Locate the cell with the specified text and output its (x, y) center coordinate. 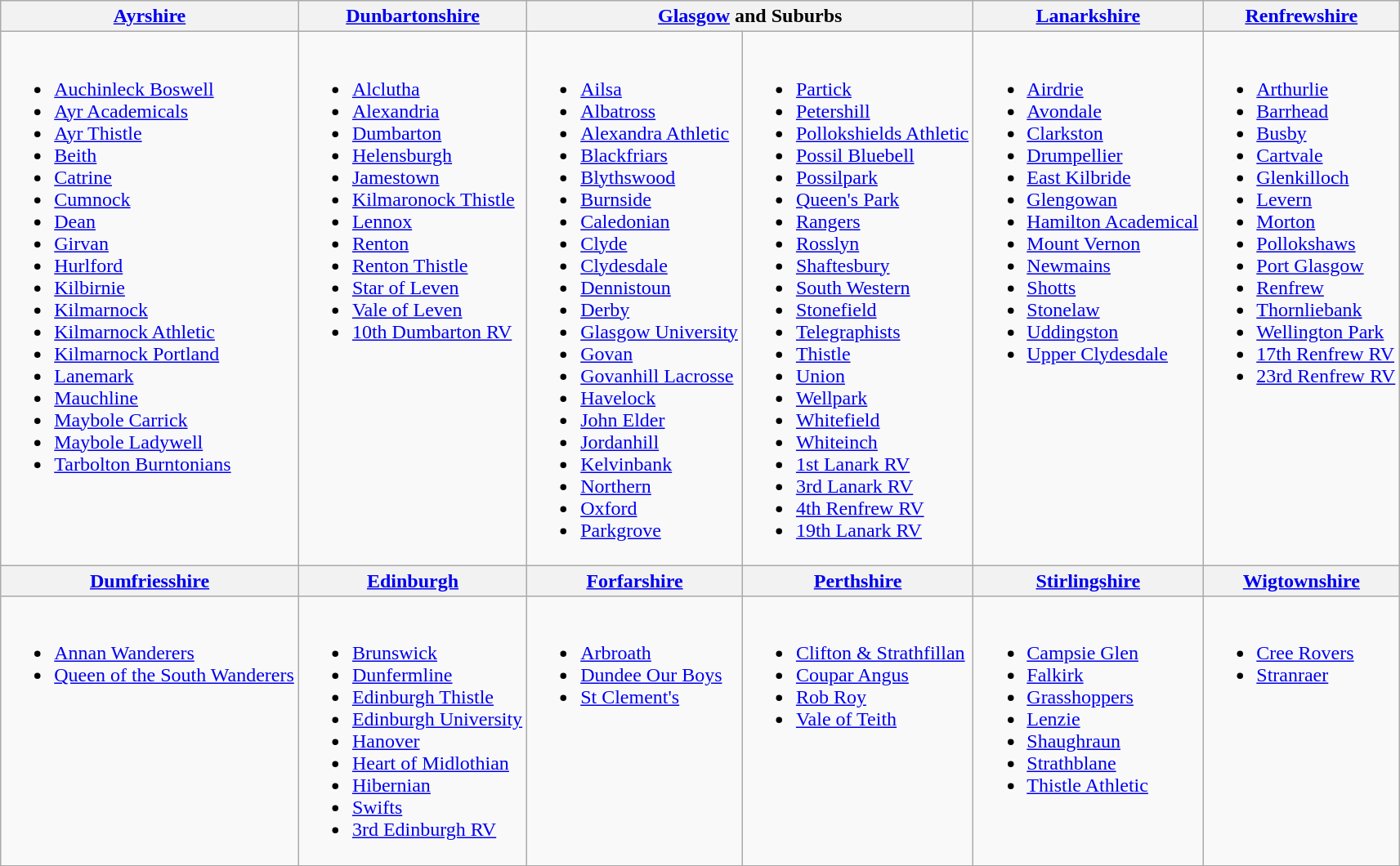
Renfrewshire (1301, 16)
Perthshire (857, 581)
ArthurlieBarrheadBusbyCartvaleGlenkillochLevernMortonPollokshawsPort GlasgowRenfrewThornliebankWellington Park17th Renfrew RV23rd Renfrew RV (1301, 299)
Stirlingshire (1089, 581)
Forfarshire (635, 581)
Edinburgh (412, 581)
Dumfriesshire (150, 581)
Wigtownshire (1301, 581)
BrunswickDunfermlineEdinburgh ThistleEdinburgh UniversityHanoverHeart of MidlothianHibernianSwifts3rd Edinburgh RV (412, 730)
Campsie GlenFalkirkGrasshoppersLenzieShaughraunStrathblaneThistle Athletic (1089, 730)
AirdrieAvondaleClarkstonDrumpellierEast KilbrideGlengowanHamilton AcademicalMount VernonNewmainsShottsStonelawUddingstonUpper Clydesdale (1089, 299)
Clifton & StrathfillanCoupar AngusRob RoyVale of Teith (857, 730)
AlcluthaAlexandriaDumbartonHelensburghJamestownKilmaronock ThistleLennoxRentonRenton ThistleStar of LevenVale of Leven10th Dumbarton RV (412, 299)
Cree RoversStranraer (1301, 730)
ArbroathDundee Our BoysSt Clement's (635, 730)
Annan WanderersQueen of the South Wanderers (150, 730)
Dunbartonshire (412, 16)
Glasgow and Suburbs (750, 16)
Ayrshire (150, 16)
Lanarkshire (1089, 16)
